Provide the (x, y) coordinate of the cell's center where the given text is located.  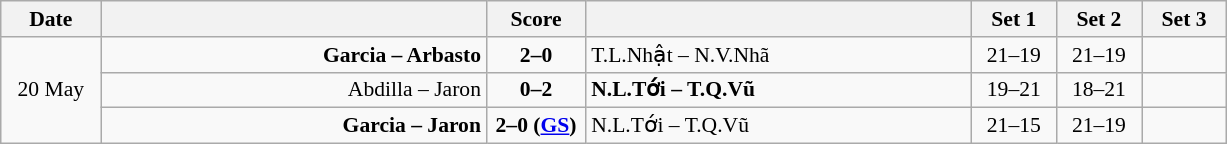
Score (536, 19)
0–2 (536, 90)
18–21 (1098, 90)
2–0 (536, 55)
Set 1 (1014, 19)
20 May (51, 90)
Garcia – Arbasto (294, 55)
Date (51, 19)
19–21 (1014, 90)
Set 2 (1098, 19)
Garcia – Jaron (294, 126)
21–15 (1014, 126)
2–0 (GS) (536, 126)
T.L.Nhật – N.V.Nhã (778, 55)
Abdilla – Jaron (294, 90)
Set 3 (1184, 19)
